Locate the cell with the specified text and output its (x, y) center coordinate. 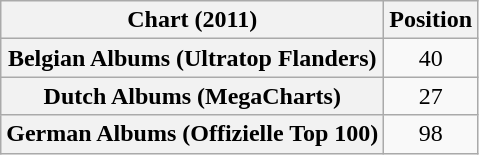
Belgian Albums (Ultratop Flanders) (192, 58)
Chart (2011) (192, 20)
98 (431, 134)
German Albums (Offizielle Top 100) (192, 134)
40 (431, 58)
Position (431, 20)
27 (431, 96)
Dutch Albums (MegaCharts) (192, 96)
